Provide the (x, y) coordinate of the cell's center where the given text is located.  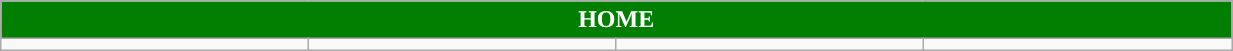
HOME (616, 20)
